Output the (X, Y) coordinate of the center of the cell containing the given text.  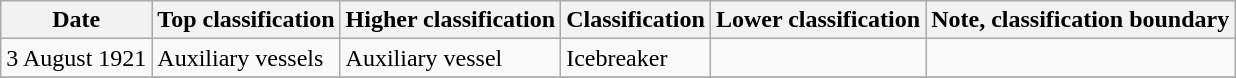
Icebreaker (636, 58)
Date (76, 20)
Lower classification (818, 20)
Higher classification (450, 20)
Auxiliary vessels (246, 58)
Top classification (246, 20)
Auxiliary vessel (450, 58)
Classification (636, 20)
3 August 1921 (76, 58)
Note, classification boundary (1080, 20)
